Return the (x, y) coordinate for the center point of the cell that contains the specified text.  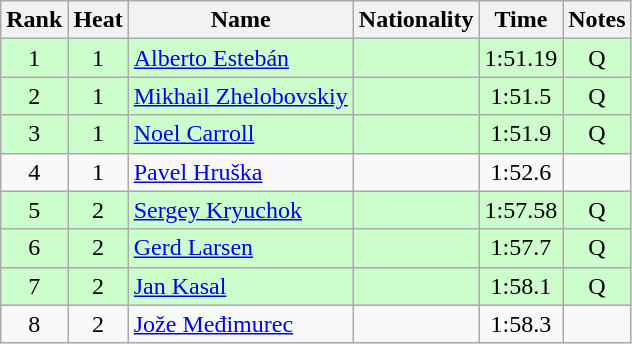
Mikhail Zhelobovskiy (240, 96)
Pavel Hruška (240, 172)
1:51.19 (521, 58)
1:58.3 (521, 324)
4 (34, 172)
Time (521, 20)
1:51.5 (521, 96)
1:57.7 (521, 248)
1:51.9 (521, 134)
Rank (34, 20)
Name (240, 20)
3 (34, 134)
7 (34, 286)
Notes (597, 20)
5 (34, 210)
Heat (98, 20)
Jan Kasal (240, 286)
1:57.58 (521, 210)
Nationality (416, 20)
1:52.6 (521, 172)
Sergey Kryuchok (240, 210)
Jože Međimurec (240, 324)
1:58.1 (521, 286)
Gerd Larsen (240, 248)
Alberto Estebán (240, 58)
6 (34, 248)
8 (34, 324)
Noel Carroll (240, 134)
